Locate the cell with the specified text and output its (x, y) center coordinate. 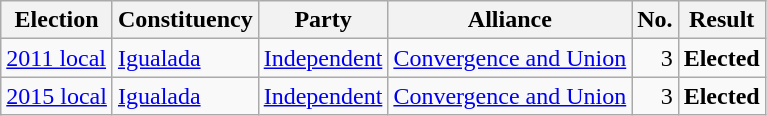
Constituency (185, 20)
Result (722, 20)
2015 local (57, 96)
Party (323, 20)
2011 local (57, 58)
No. (655, 20)
Alliance (510, 20)
Election (57, 20)
